Search for the cell housing the specified text and yield its [x, y] center coordinate. 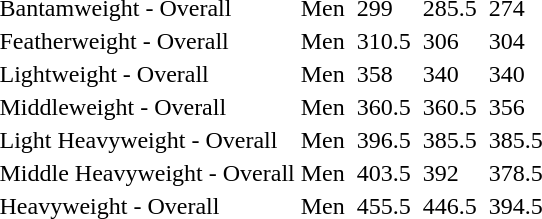
392 [450, 173]
340 [450, 74]
396.5 [384, 140]
306 [450, 41]
403.5 [384, 173]
358 [384, 74]
385.5 [450, 140]
310.5 [384, 41]
